Return (X, Y) of the center of cell containing provided text 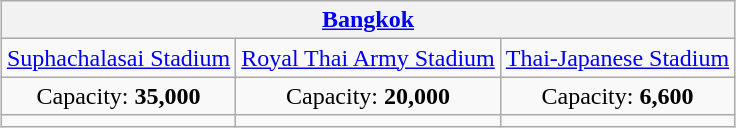
Thai-Japanese Stadium (617, 58)
Capacity: 20,000 (368, 96)
Royal Thai Army Stadium (368, 58)
Suphachalasai Stadium (118, 58)
Bangkok (368, 20)
Capacity: 35,000 (118, 96)
Capacity: 6,600 (617, 96)
